Search for the cell housing the specified text and yield its [x, y] center coordinate. 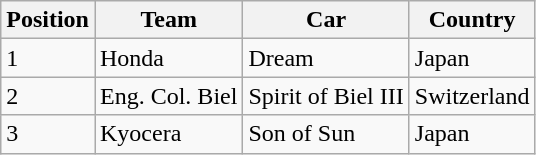
Position [48, 20]
3 [48, 134]
Car [326, 20]
Dream [326, 58]
Spirit of Biel III [326, 96]
Country [472, 20]
1 [48, 58]
2 [48, 96]
Team [168, 20]
Kyocera [168, 134]
Son of Sun [326, 134]
Switzerland [472, 96]
Eng. Col. Biel [168, 96]
Honda [168, 58]
